Search for the cell housing the specified text and yield its [x, y] center coordinate. 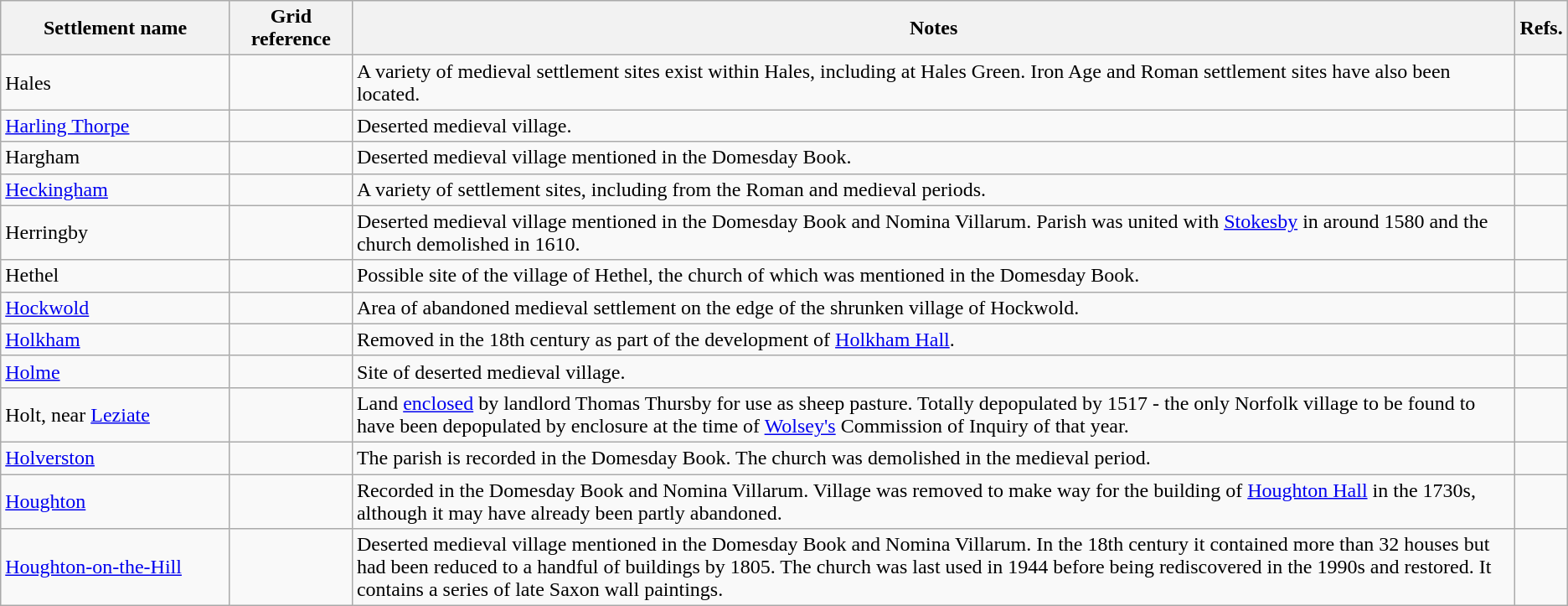
Site of deserted medieval village. [933, 371]
Heckingham [116, 189]
Houghton-on-the-Hill [116, 567]
Settlement name [116, 28]
Area of abandoned medieval settlement on the edge of the shrunken village of Hockwold. [933, 308]
Holkham [116, 339]
A variety of settlement sites, including from the Roman and medieval periods. [933, 189]
Deserted medieval village mentioned in the Domesday Book. [933, 158]
Hockwold [116, 308]
Herringby [116, 233]
Grid reference [291, 28]
Hargham [116, 158]
Removed in the 18th century as part of the development of Holkham Hall. [933, 339]
The parish is recorded in the Domesday Book. The church was demolished in the medieval period. [933, 458]
Holt, near Leziate [116, 414]
Notes [933, 28]
Refs. [1541, 28]
Harling Thorpe [116, 126]
Possible site of the village of Hethel, the church of which was mentioned in the Domesday Book. [933, 276]
Hethel [116, 276]
Holme [116, 371]
Houghton [116, 501]
Deserted medieval village. [933, 126]
Holverston [116, 458]
Hales [116, 82]
A variety of medieval settlement sites exist within Hales, including at Hales Green. Iron Age and Roman settlement sites have also been located. [933, 82]
